Identify which cell holds the provided text, then report its (x, y) central coordinate. 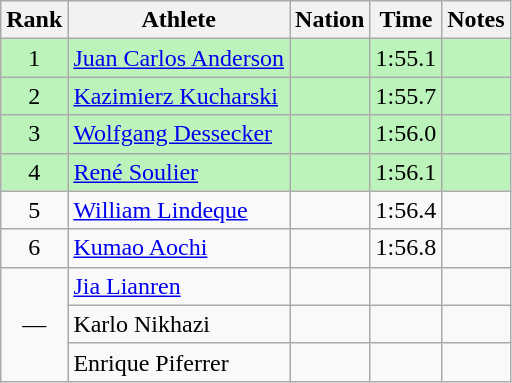
William Lindeque (179, 210)
Kumao Aochi (179, 248)
5 (34, 210)
1:56.0 (406, 134)
6 (34, 248)
Wolfgang Dessecker (179, 134)
Time (406, 20)
— (34, 324)
Nation (330, 20)
Athlete (179, 20)
1:55.1 (406, 58)
Karlo Nikhazi (179, 324)
Enrique Piferrer (179, 362)
3 (34, 134)
1:56.1 (406, 172)
Notes (476, 20)
René Soulier (179, 172)
4 (34, 172)
1:55.7 (406, 96)
1:56.8 (406, 248)
2 (34, 96)
1:56.4 (406, 210)
1 (34, 58)
Jia Lianren (179, 286)
Kazimierz Kucharski (179, 96)
Rank (34, 20)
Juan Carlos Anderson (179, 58)
